Locate the cell with the specified text and output its [X, Y] center coordinate. 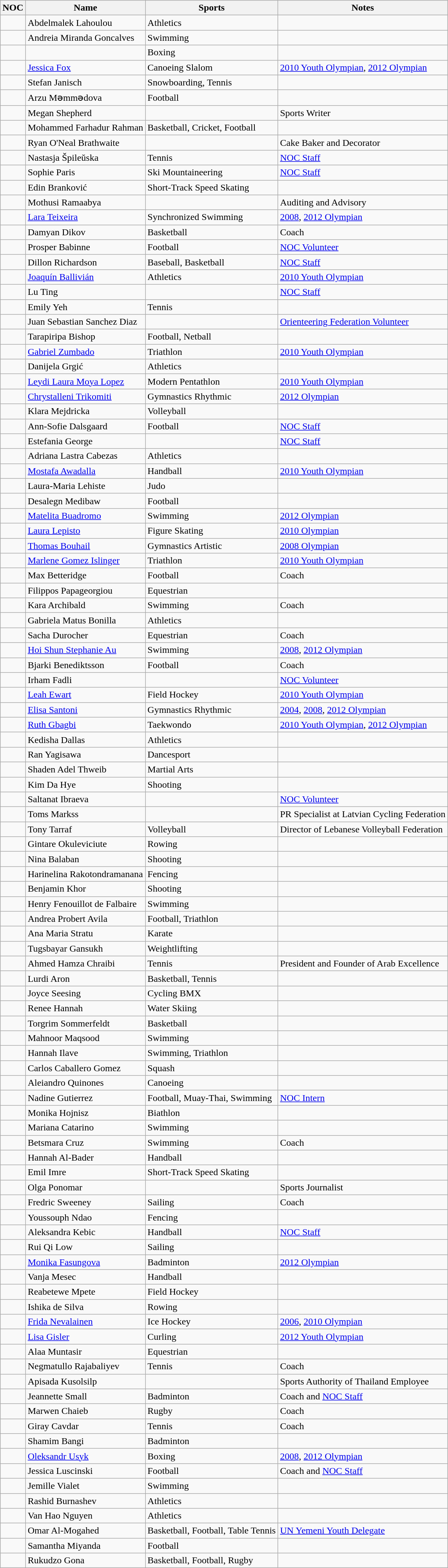
Betsmara Cruz [85, 1143]
PR Specialist at Latvian Cycling Federation [363, 814]
Nina Balaban [85, 859]
Saltanat Ibraeva [85, 799]
Taekwondo [212, 725]
Canoeing [212, 1083]
Harinelina Rakotondramanana [85, 874]
Leydi Laura Moya Lopez [85, 382]
Hoi Shun Stephanie Au [85, 650]
Filippos Papageorgiou [85, 590]
Hannah Ilave [85, 1053]
Joyce Seesing [85, 993]
Apisada Kusolsilp [85, 1381]
Football, Netball [212, 337]
Lara Teixeira [85, 217]
Tarapiripa Bishop [85, 337]
Bjarki Benediktsson [85, 665]
2010 Olympian [363, 531]
Lurdi Aron [85, 978]
Klara Mejdricka [85, 411]
Toms Markss [85, 814]
Mariana Catarino [85, 1128]
Jessica Luscinski [85, 1471]
Figure Skating [212, 531]
Mostafa Awadalla [85, 471]
Andreia Miranda Goncalves [85, 38]
Reabetewe Mpete [85, 1292]
Chrystalleni Trikomiti [85, 396]
2004, 2008, 2012 Olympian [363, 710]
Thomas Bouhail [85, 545]
Youssouph Ndao [85, 1217]
Monika Hojnisz [85, 1113]
Torgrim Sommerfeldt [85, 1023]
Kedisha Dallas [85, 739]
Leah Ewart [85, 695]
Marwen Chaieb [85, 1411]
Aleiandro Quinones [85, 1083]
Elisa Santoni [85, 710]
Juan Sebastian Sanchez Diaz [85, 322]
President and Founder of Arab Excellence [363, 963]
Cycling BMX [212, 993]
Weightlifting [212, 948]
Karate [212, 934]
Renee Hannah [85, 1008]
2012 Youth Olympian [363, 1337]
Max Betteridge [85, 576]
Matelita Buadromo [85, 516]
Giray Cavdar [85, 1426]
Ishika de Silva [85, 1307]
Jemille Vialet [85, 1486]
Damyan Dikov [85, 232]
Emily Yeh [85, 307]
Ruth Gbagbi [85, 725]
Ice Hockey [212, 1322]
Auditing and Advisory [363, 202]
Curling [212, 1337]
Carlos Caballero Gomez [85, 1068]
Omar Al-Mogahed [85, 1531]
Ski Mountaineering [212, 173]
Abdelmalek Lahoulou [85, 23]
Sports Journalist [363, 1187]
Estefania George [85, 441]
Synchronized Swimming [212, 217]
Jeannette Small [85, 1396]
Basketball, Tennis [212, 978]
Shamim Bangi [85, 1441]
Modern Pentathlon [212, 382]
Stefan Janisch [85, 82]
Ana Maria Stratu [85, 934]
Arzu Məmmədova [85, 98]
Mahnoor Maqsood [85, 1038]
Dillon Richardson [85, 262]
Sophie Paris [85, 173]
Nadine Gutierrez [85, 1098]
Baseball, Basketball [212, 262]
Sacha Durocher [85, 635]
Frida Nevalainen [85, 1322]
Samantha Miyanda [85, 1546]
Rukudzo Gona [85, 1561]
Prosper Babinne [85, 247]
Monika Fasungova [85, 1262]
Adriana Lastra Cabezas [85, 456]
2008 Olympian [363, 545]
Emil Imre [85, 1172]
2006, 2010 Olympian [363, 1322]
Water Skiing [212, 1008]
Aleksandra Kebic [85, 1232]
Rugby [212, 1411]
Basketball, Cricket, Football [212, 128]
Ahmed Hamza Chraibi [85, 963]
Shaden Adel Thweib [85, 769]
Gymnastics Artistic [212, 545]
Nastasja Špileŭska [85, 158]
Football, Muay-Thai, Swimming [212, 1098]
Notes [363, 8]
Olga Ponomar [85, 1187]
Danijela Grgić [85, 367]
Director of Lebanese Volleyball Federation [363, 829]
Basketball, Football, Rugby [212, 1561]
Megan Shepherd [85, 113]
Orienteering Federation Volunteer [363, 322]
Tony Tarraf [85, 829]
Judo [212, 486]
Sports [212, 8]
Basketball, Football, Table Tennis [212, 1531]
Henry Fenouillot de Falbaire [85, 904]
Lu Ting [85, 292]
Gabriel Zumbado [85, 352]
Ran Yagisawa [85, 754]
Oleksandr Usyk [85, 1456]
Mohammed Farhadur Rahman [85, 128]
NOC [13, 8]
Irham Fadli [85, 680]
Snowboarding, Tennis [212, 82]
Laura Lepisto [85, 531]
Benjamin Khor [85, 889]
Cake Baker and Decorator [363, 143]
Andrea Probert Avila [85, 919]
Ryan O'Neal Brathwaite [85, 143]
Football, Triathlon [212, 919]
UN Yemeni Youth Delegate [363, 1531]
NOC Intern [363, 1098]
Negmatullo Rajabaliyev [85, 1366]
Sports Authority of Thailand Employee [363, 1381]
Tugsbayar Gansukh [85, 948]
Ann-Sofie Dalsgaard [85, 426]
Jessica Fox [85, 67]
Biathlon [212, 1113]
Kim Da Hye [85, 785]
Swimming, Triathlon [212, 1053]
Rashid Burnashev [85, 1501]
Gabriela Matus Bonilla [85, 620]
Vanja Mesec [85, 1277]
Edin Branković [85, 187]
Laura-Maria Lehiste [85, 486]
Van Hao Nguyen [85, 1516]
Name [85, 8]
Squash [212, 1068]
Fredric Sweeney [85, 1202]
Joaquín Ballivián [85, 277]
Marlene Gomez Islinger [85, 561]
Martial Arts [212, 769]
Kara Archibald [85, 605]
Sports Writer [363, 113]
Desalegn Medibaw [85, 501]
Canoeing Slalom [212, 67]
Lisa Gisler [85, 1337]
Alaa Muntasir [85, 1352]
Mothusi Ramaabya [85, 202]
Rui Qi Low [85, 1247]
Dancesport [212, 754]
Gintare Okuleviciute [85, 844]
Hannah Al-Bader [85, 1157]
